Provide the [X, Y] coordinate of the cell's center where the given text is located.  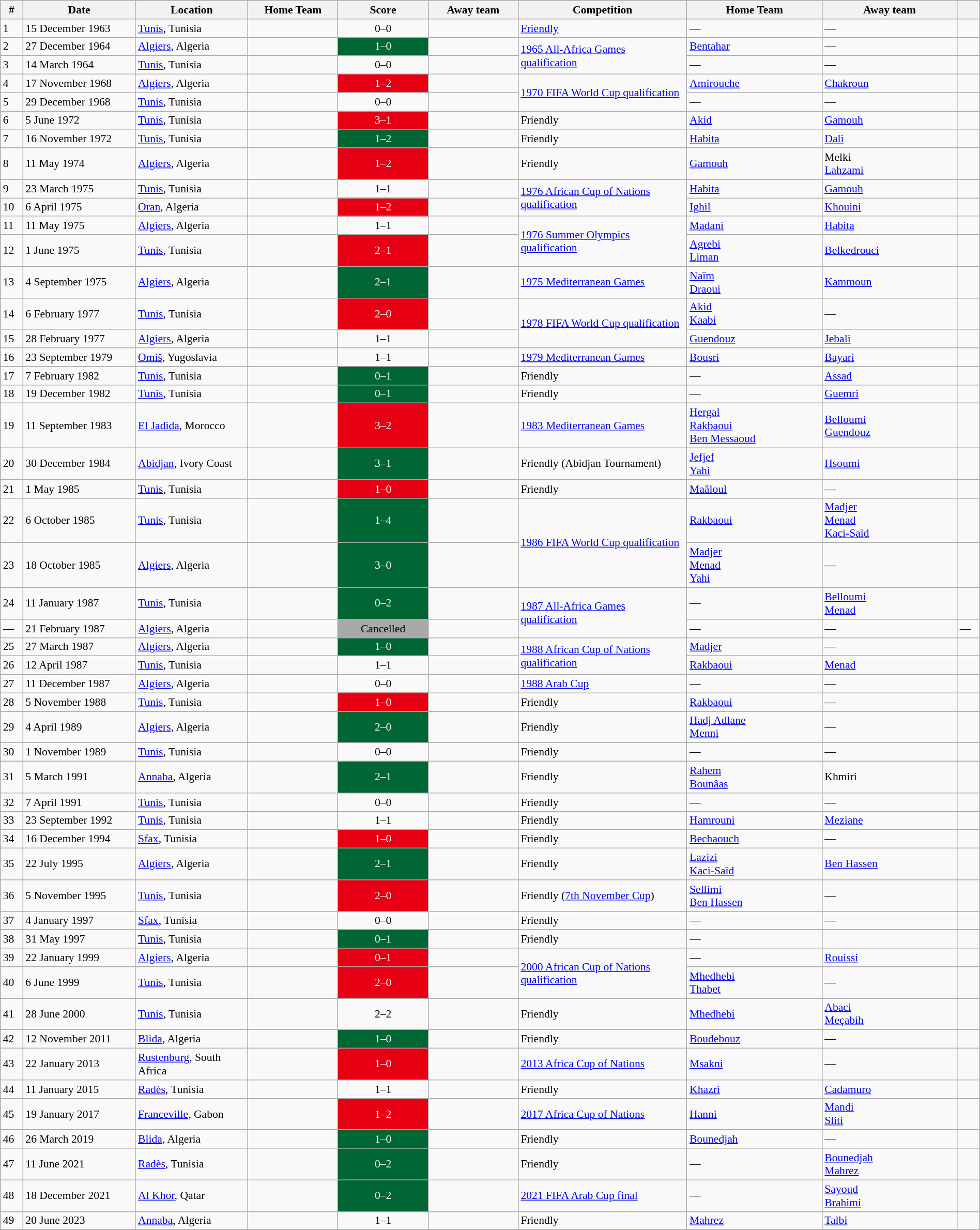
22 January 1999 [79, 958]
14 [12, 313]
6 [12, 120]
11 May 1974 [79, 163]
4 January 1997 [79, 921]
Hadj Adlane Menni [755, 727]
Madjer Menad Kaci-Saïd [889, 520]
28 June 2000 [79, 1014]
Omiš, Yugoslavia [192, 357]
Belloumi Guendouz [889, 426]
15 December 1963 [79, 28]
1 June 1975 [79, 250]
Madjer [755, 647]
Abidjan, Ivory Coast [192, 464]
4 [12, 84]
49 [12, 1221]
29 [12, 727]
22 [12, 520]
31 [12, 778]
26 March 2019 [79, 1140]
3–2 [383, 426]
Jefjef Yahi [755, 464]
25 [12, 647]
Amirouche [755, 84]
Score [383, 10]
5 [12, 102]
Naïm Draoui [755, 282]
Bayari [889, 357]
4 September 1975 [79, 282]
1 May 1985 [79, 489]
Friendly (7th November Cup) [603, 895]
1 [12, 28]
1970 FIFA World Cup qualification [603, 93]
Bechaouch [755, 839]
Guemri [889, 394]
18 December 2021 [79, 1195]
11 December 1987 [79, 684]
Bounedjah [755, 1140]
39 [12, 958]
11 January 1987 [79, 604]
Bounedjah Mahrez [889, 1164]
Menad [889, 665]
19 January 2017 [79, 1114]
22 July 1995 [79, 864]
11 [12, 226]
1 November 1989 [79, 752]
2 [12, 47]
7 February 1982 [79, 376]
18 October 1985 [79, 566]
Cadamuro [889, 1089]
40 [12, 982]
20 [12, 464]
2–2 [383, 1014]
4 April 1989 [79, 727]
Bousri [755, 357]
30 [12, 752]
Ben Hassen [889, 864]
1965 All-Africa Games qualification [603, 56]
Al Khor, Qatar [192, 1195]
Akid [755, 120]
20 June 2023 [79, 1221]
1986 FIFA World Cup qualification [603, 543]
12 November 2011 [79, 1039]
Dali [889, 139]
1–4 [383, 520]
Assad [889, 376]
Hsoumi [889, 464]
24 [12, 604]
23 September 1992 [79, 821]
27 December 1964 [79, 47]
36 [12, 895]
Boudebouz [755, 1039]
Sellimi Ben Hassen [755, 895]
7 [12, 139]
22 January 2013 [79, 1064]
11 September 1983 [79, 426]
Akid Kaabi [755, 313]
41 [12, 1014]
Hergal Rakbaoui Ben Messaoud [755, 426]
Lazizi Kaci-Saïd [755, 864]
28 [12, 702]
Agrebi Liman [755, 250]
23 September 1979 [79, 357]
Mahrez [755, 1221]
19 [12, 426]
7 April 1991 [79, 802]
Msakni [755, 1064]
5 March 1991 [79, 778]
Khmiri [889, 778]
1988 African Cup of Nations qualification [603, 656]
1975 Mediterranean Games [603, 282]
Mhedhebi [755, 1014]
Sayoud Brahimi [889, 1195]
14 March 1964 [79, 65]
43 [12, 1064]
1978 FIFA World Cup qualification [603, 323]
42 [12, 1039]
Location [192, 10]
2017 Africa Cup of Nations [603, 1114]
44 [12, 1089]
1976 Summer Olympics qualification [603, 242]
6 April 1975 [79, 207]
23 [12, 566]
6 October 1985 [79, 520]
16 [12, 357]
Hamrouni [755, 821]
26 [12, 665]
Friendly (Abidjan Tournament) [603, 464]
Rahem Bounâas [755, 778]
31 May 1997 [79, 939]
Maâloul [755, 489]
1983 Mediterranean Games [603, 426]
34 [12, 839]
1988 Arab Cup [603, 684]
28 February 1977 [79, 339]
30 December 1984 [79, 464]
16 December 1994 [79, 839]
1979 Mediterranean Games [603, 357]
Franceville, Gabon [192, 1114]
El Jadida, Morocco [192, 426]
Cancelled [383, 629]
16 November 1972 [79, 139]
48 [12, 1195]
Bentahar [755, 47]
2021 FIFA Arab Cup final [603, 1195]
5 June 1972 [79, 120]
10 [12, 207]
2013 Africa Cup of Nations [603, 1064]
17 November 1968 [79, 84]
27 March 1987 [79, 647]
37 [12, 921]
23 March 1975 [79, 189]
9 [12, 189]
3–0 [383, 566]
Guendouz [755, 339]
Oran, Algeria [192, 207]
Meziane [889, 821]
33 [12, 821]
5 November 1995 [79, 895]
Khouini [889, 207]
11 June 2021 [79, 1164]
29 December 1968 [79, 102]
11 January 2015 [79, 1089]
Date [79, 10]
1987 All-Africa Games qualification [603, 613]
21 February 1987 [79, 629]
Abaci Meçabih [889, 1014]
6 June 1999 [79, 982]
46 [12, 1140]
12 [12, 250]
Jebali [889, 339]
Madani [755, 226]
13 [12, 282]
1976 African Cup of Nations qualification [603, 198]
Chakroun [889, 84]
Mhedhebi Thabet [755, 982]
Khazri [755, 1089]
# [12, 10]
27 [12, 684]
8 [12, 163]
19 December 1982 [79, 394]
17 [12, 376]
Rustenburg, South Africa [192, 1064]
Hanni [755, 1114]
Madjer Menad Yahi [755, 566]
6 February 1977 [79, 313]
Belkedrouci [889, 250]
35 [12, 864]
Mandi Sliti [889, 1114]
38 [12, 939]
45 [12, 1114]
Belloumi Menad [889, 604]
47 [12, 1164]
Melki Lahzami [889, 163]
18 [12, 394]
15 [12, 339]
Competition [603, 10]
Kammoun [889, 282]
Rouissi [889, 958]
11 May 1975 [79, 226]
32 [12, 802]
5 November 1988 [79, 702]
21 [12, 489]
3 [12, 65]
Ighil [755, 207]
Talbi [889, 1221]
2000 African Cup of Nations qualification [603, 973]
12 April 1987 [79, 665]
